Detect which cell encompasses the target text, then output its [X, Y] center coordinate. 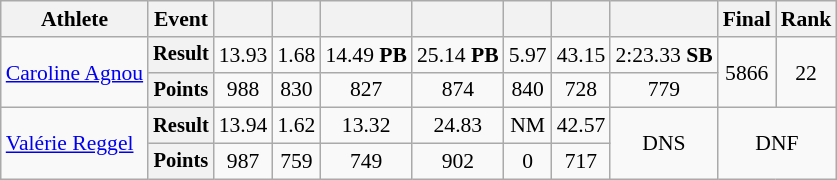
987 [244, 162]
827 [366, 90]
Event [181, 19]
874 [458, 90]
0 [528, 162]
Athlete [74, 19]
Valérie Reggel [74, 144]
43.15 [582, 55]
840 [528, 90]
728 [582, 90]
1.62 [296, 126]
Final [747, 19]
Rank [806, 19]
759 [296, 162]
24.83 [458, 126]
Caroline Agnou [74, 72]
14.49 PB [366, 55]
DNS [664, 144]
42.57 [582, 126]
DNF [778, 144]
25.14 PB [458, 55]
NM [528, 126]
988 [244, 90]
13.32 [366, 126]
5866 [747, 72]
13.93 [244, 55]
902 [458, 162]
779 [664, 90]
1.68 [296, 55]
749 [366, 162]
5.97 [528, 55]
830 [296, 90]
13.94 [244, 126]
717 [582, 162]
22 [806, 72]
2:23.33 SB [664, 55]
